Search for the cell housing the specified text and yield its (x, y) center coordinate. 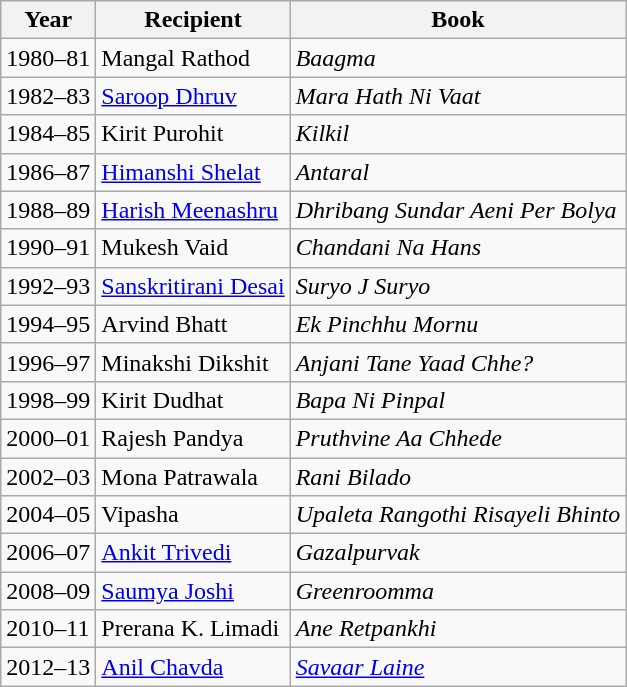
Anil Chavda (193, 667)
Dhribang Sundar Aeni Per Bolya (458, 210)
Antaral (458, 172)
Pruthvine Aa Chhede (458, 438)
Upaleta Rangothi Risayeli Bhinto (458, 515)
Book (458, 20)
Mangal Rathod (193, 58)
1992–93 (48, 286)
Bapa Ni Pinpal (458, 400)
Sanskritirani Desai (193, 286)
Chandani Na Hans (458, 248)
Rani Bilado (458, 477)
1996–97 (48, 362)
Gazalpurvak (458, 553)
Ane Retpankhi (458, 629)
Ankit Trivedi (193, 553)
2008–09 (48, 591)
2002–03 (48, 477)
Rajesh Pandya (193, 438)
1986–87 (48, 172)
2004–05 (48, 515)
2000–01 (48, 438)
1998–99 (48, 400)
1988–89 (48, 210)
Suryo J Suryo (458, 286)
Ek Pinchhu Mornu (458, 324)
Prerana K. Limadi (193, 629)
Harish Meenashru (193, 210)
2006–07 (48, 553)
Vipasha (193, 515)
Anjani Tane Yaad Chhe? (458, 362)
2012–13 (48, 667)
Saroop Dhruv (193, 96)
2010–11 (48, 629)
Minakshi Dikshit (193, 362)
Mara Hath Ni Vaat (458, 96)
Year (48, 20)
Kirit Dudhat (193, 400)
1982–83 (48, 96)
Arvind Bhatt (193, 324)
1994–95 (48, 324)
Kilkil (458, 134)
Kirit Purohit (193, 134)
Savaar Laine (458, 667)
Baagma (458, 58)
1984–85 (48, 134)
1980–81 (48, 58)
Himanshi Shelat (193, 172)
Mukesh Vaid (193, 248)
1990–91 (48, 248)
Recipient (193, 20)
Mona Patrawala (193, 477)
Saumya Joshi (193, 591)
Greenroomma (458, 591)
